Extract the [x, y] coordinate from the center of the cell holding the provided text.  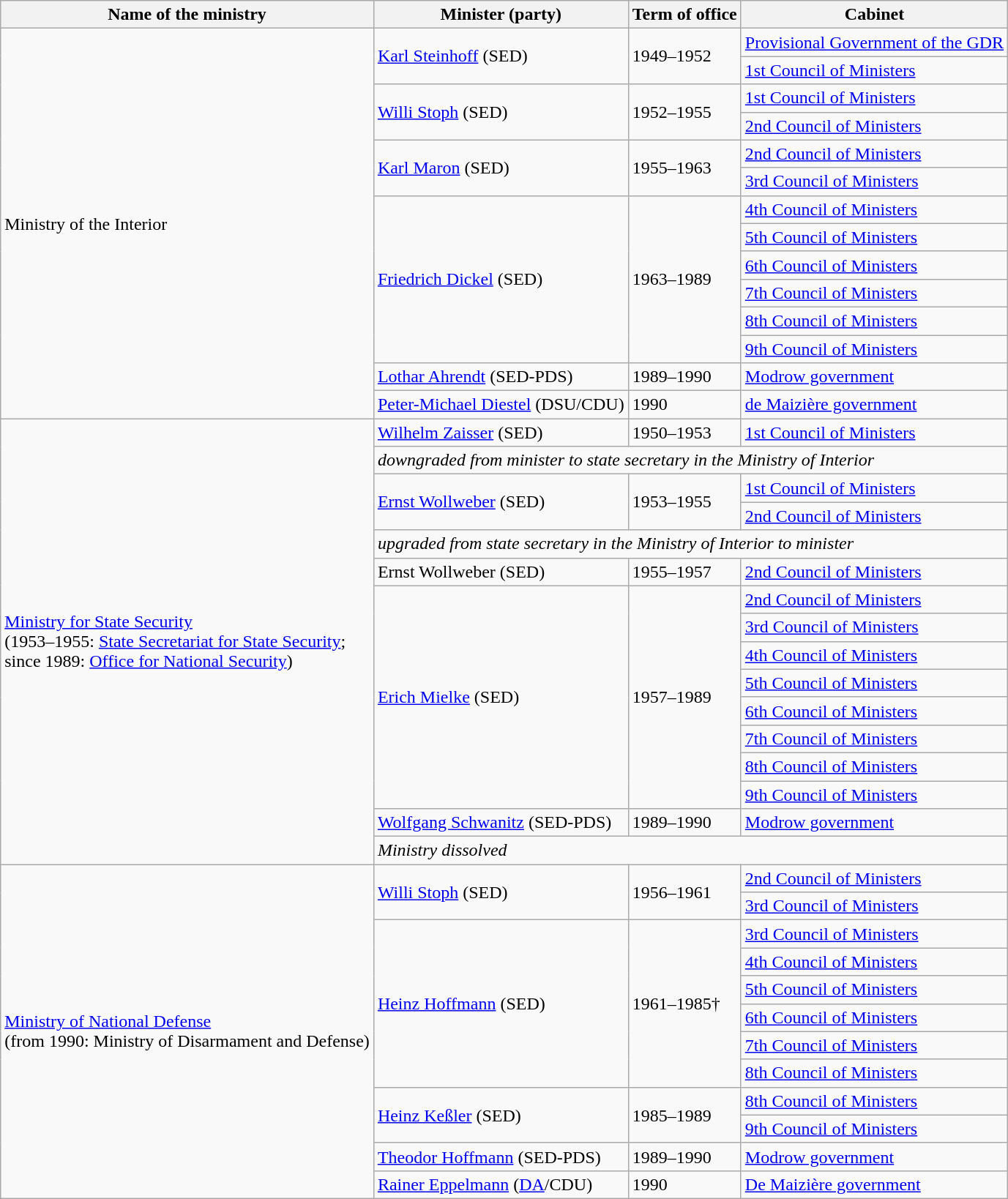
downgraded from minister to state secretary in the Ministry of Interior [690, 460]
1953–1955 [684, 502]
Lothar Ahrendt (SED-PDS) [501, 377]
1961–1985† [684, 1004]
Karl Steinhoff (SED) [501, 56]
1955–1957 [684, 572]
Wolfgang Schwanitz (SED-PDS) [501, 823]
Ministry of the Interior [187, 224]
1950–1953 [684, 433]
de Maizière government [874, 405]
De Maizière government [874, 1184]
upgraded from state secretary in the Ministry of Interior to minister [690, 544]
Ministry dissolved [690, 851]
Karl Maron (SED) [501, 168]
Erich Mielke (SED) [501, 697]
Heinz Hoffmann (SED) [501, 1004]
Heinz Keßler (SED) [501, 1115]
Peter-Michael Diestel (DSU/CDU) [501, 405]
1952–1955 [684, 112]
Rainer Eppelmann (DA/CDU) [501, 1184]
1949–1952 [684, 56]
Name of the ministry [187, 15]
1985–1989 [684, 1115]
Wilhelm Zaisser (SED) [501, 433]
Term of office [684, 15]
Cabinet [874, 15]
Provisional Government of the GDR [874, 42]
Theodor Hoffmann (SED-PDS) [501, 1157]
1957–1989 [684, 697]
Ministry of National Defense(from 1990: Ministry of Disarmament and Defense) [187, 1032]
Friedrich Dickel (SED) [501, 279]
1956–1961 [684, 892]
Ministry for State Security(1953–1955: State Secretariat for State Security; since 1989: Office for National Security) [187, 641]
Minister (party) [501, 15]
1955–1963 [684, 168]
1963–1989 [684, 279]
